Find where the given text appears and provide that cell's center as [x, y] coordinate. 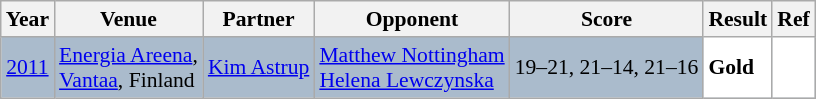
Partner [258, 19]
Score [607, 19]
Matthew Nottingham Helena Lewczynska [412, 68]
Energia Areena,Vantaa, Finland [128, 68]
2011 [28, 68]
Gold [738, 68]
Venue [128, 19]
Kim Astrup [258, 68]
Ref [793, 19]
Opponent [412, 19]
Year [28, 19]
19–21, 21–14, 21–16 [607, 68]
Result [738, 19]
